Extract the [X, Y] coordinate from the center of the cell holding the provided text.  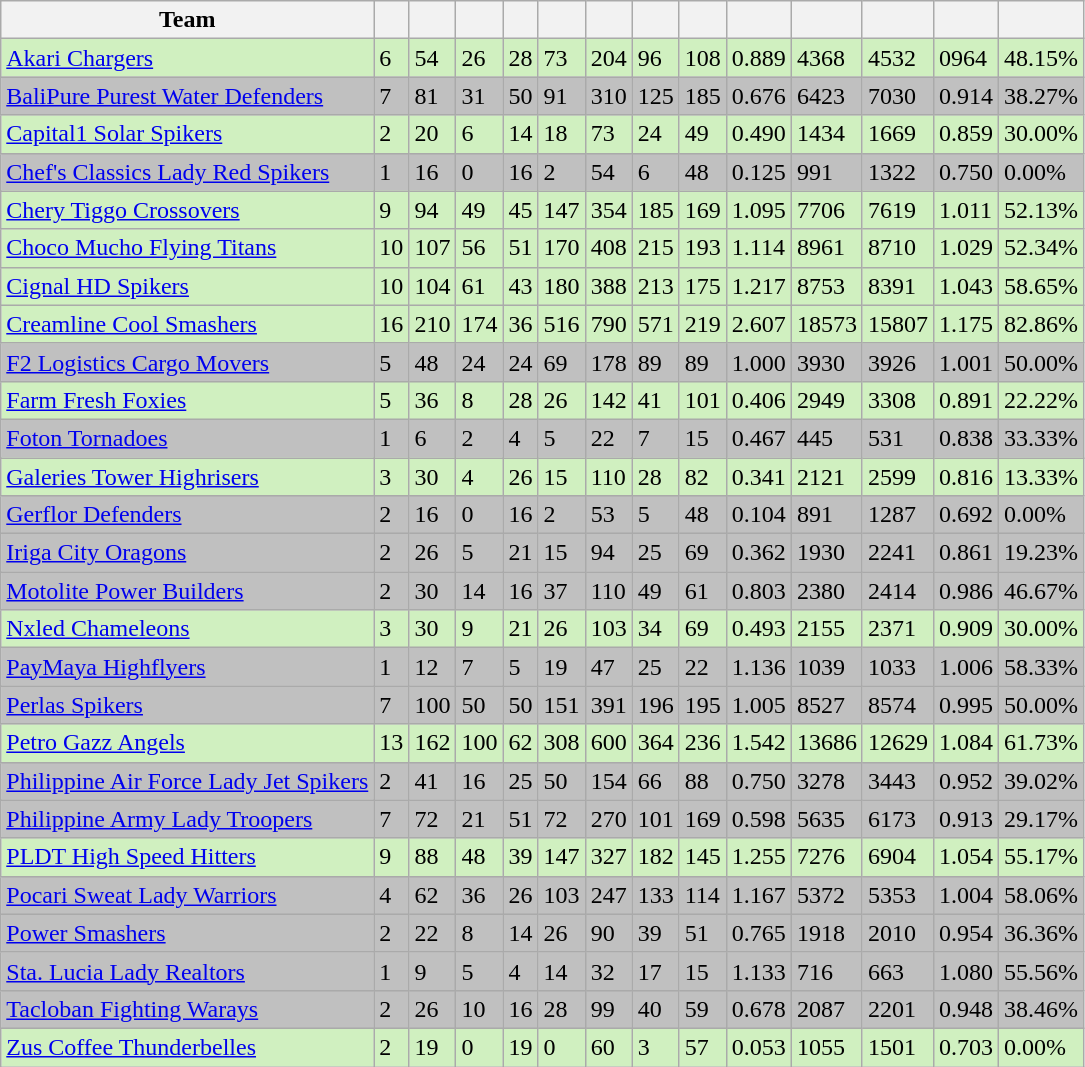
8961 [826, 248]
6173 [898, 819]
2155 [826, 629]
1.095 [758, 210]
663 [898, 971]
0.995 [966, 705]
Philippine Air Force Lady Jet Spikers [188, 781]
0.490 [758, 134]
45 [520, 210]
310 [608, 96]
364 [656, 743]
174 [480, 324]
2371 [898, 629]
1.006 [966, 667]
1.217 [758, 286]
516 [562, 324]
891 [826, 515]
6904 [898, 857]
219 [702, 324]
1.114 [758, 248]
55.17% [1042, 857]
2087 [826, 1009]
236 [702, 743]
15807 [898, 324]
0.861 [966, 553]
0.913 [966, 819]
195 [702, 705]
0.891 [966, 400]
13.33% [1042, 477]
Foton Tornadoes [188, 438]
37 [562, 591]
43 [520, 286]
0.104 [758, 515]
Iriga City Oragons [188, 553]
55.56% [1042, 971]
1918 [826, 933]
0.765 [758, 933]
308 [562, 743]
0.889 [758, 58]
19.23% [1042, 553]
13686 [826, 743]
2949 [826, 400]
175 [702, 286]
5635 [826, 819]
91 [562, 96]
0.838 [966, 438]
31 [480, 96]
58.65% [1042, 286]
0.598 [758, 819]
327 [608, 857]
1033 [898, 667]
8710 [898, 248]
3443 [898, 781]
0.859 [966, 134]
Nxled Chameleons [188, 629]
2599 [898, 477]
2380 [826, 591]
48.15% [1042, 58]
2010 [898, 933]
388 [608, 286]
1.004 [966, 895]
0.954 [966, 933]
1322 [898, 172]
0.362 [758, 553]
1501 [898, 1047]
247 [608, 895]
790 [608, 324]
Chery Tiggo Crossovers [188, 210]
0.406 [758, 400]
2241 [898, 553]
38.46% [1042, 1009]
2121 [826, 477]
114 [702, 895]
213 [656, 286]
36.36% [1042, 933]
445 [826, 438]
1.542 [758, 743]
1.133 [758, 971]
47 [608, 667]
PayMaya Highflyers [188, 667]
F2 Logistics Cargo Movers [188, 362]
12 [432, 667]
Galeries Tower Highrisers [188, 477]
1.054 [966, 857]
354 [608, 210]
2201 [898, 1009]
58.06% [1042, 895]
391 [608, 705]
Sta. Lucia Lady Realtors [188, 971]
1287 [898, 515]
7619 [898, 210]
Team [188, 20]
59 [702, 1009]
2414 [898, 591]
BaliPure Purest Water Defenders [188, 96]
Perlas Spikers [188, 705]
1669 [898, 134]
3930 [826, 362]
0.692 [966, 515]
81 [432, 96]
270 [608, 819]
8527 [826, 705]
6423 [826, 96]
5353 [898, 895]
133 [656, 895]
162 [432, 743]
1.136 [758, 667]
7030 [898, 96]
204 [608, 58]
12629 [898, 743]
1.167 [758, 895]
1434 [826, 134]
0.803 [758, 591]
1.043 [966, 286]
0.816 [966, 477]
17 [656, 971]
0.053 [758, 1047]
82 [702, 477]
215 [656, 248]
1055 [826, 1047]
52.34% [1042, 248]
33.33% [1042, 438]
0.341 [758, 477]
40 [656, 1009]
60 [608, 1047]
32 [608, 971]
3278 [826, 781]
82.86% [1042, 324]
Philippine Army Lady Troopers [188, 819]
Pocari Sweat Lady Warriors [188, 895]
1.175 [966, 324]
151 [562, 705]
18 [562, 134]
90 [608, 933]
210 [432, 324]
408 [608, 248]
46.67% [1042, 591]
600 [608, 743]
182 [656, 857]
145 [702, 857]
108 [702, 58]
125 [656, 96]
52.13% [1042, 210]
Farm Fresh Foxies [188, 400]
180 [562, 286]
53 [608, 515]
0.125 [758, 172]
104 [432, 286]
142 [608, 400]
7276 [826, 857]
991 [826, 172]
Chef's Classics Lady Red Spikers [188, 172]
154 [608, 781]
Tacloban Fighting Warays [188, 1009]
8753 [826, 286]
34 [656, 629]
38.27% [1042, 96]
96 [656, 58]
57 [702, 1047]
4368 [826, 58]
Cignal HD Spikers [188, 286]
196 [656, 705]
107 [432, 248]
Akari Chargers [188, 58]
0.986 [966, 591]
39.02% [1042, 781]
0.467 [758, 438]
18573 [826, 324]
5372 [826, 895]
29.17% [1042, 819]
22.22% [1042, 400]
1.084 [966, 743]
PLDT High Speed Hitters [188, 857]
0.703 [966, 1047]
1039 [826, 667]
193 [702, 248]
1.080 [966, 971]
716 [826, 971]
58.33% [1042, 667]
531 [898, 438]
13 [392, 743]
7706 [826, 210]
2.607 [758, 324]
0.678 [758, 1009]
1.011 [966, 210]
Choco Mucho Flying Titans [188, 248]
1.000 [758, 362]
1930 [826, 553]
3308 [898, 400]
Gerflor Defenders [188, 515]
61.73% [1042, 743]
0.952 [966, 781]
8574 [898, 705]
20 [432, 134]
0.493 [758, 629]
Motolite Power Builders [188, 591]
8391 [898, 286]
1.255 [758, 857]
Creamline Cool Smashers [188, 324]
571 [656, 324]
1.005 [758, 705]
0.909 [966, 629]
4532 [898, 58]
Zus Coffee Thunderbelles [188, 1047]
1.029 [966, 248]
3926 [898, 362]
1.001 [966, 362]
66 [656, 781]
0964 [966, 58]
0.948 [966, 1009]
Petro Gazz Angels [188, 743]
99 [608, 1009]
178 [608, 362]
Capital1 Solar Spikers [188, 134]
Power Smashers [188, 933]
0.676 [758, 96]
0.914 [966, 96]
170 [562, 248]
56 [480, 248]
